Detect which cell encompasses the target text, then output its [x, y] center coordinate. 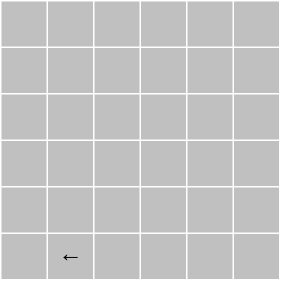
← [70, 256]
